Capture the cell that displays the provided text and extract its (x, y) central coordinate. 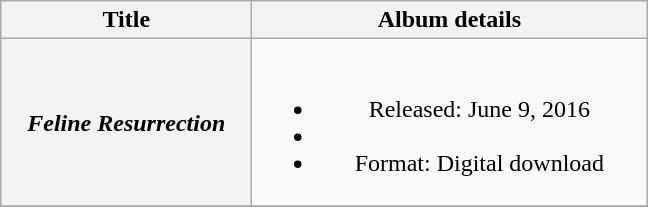
Feline Resurrection (126, 122)
Released: June 9, 2016Format: Digital download (450, 122)
Album details (450, 20)
Title (126, 20)
